Output the (x, y) coordinate of the center of the cell containing the given text.  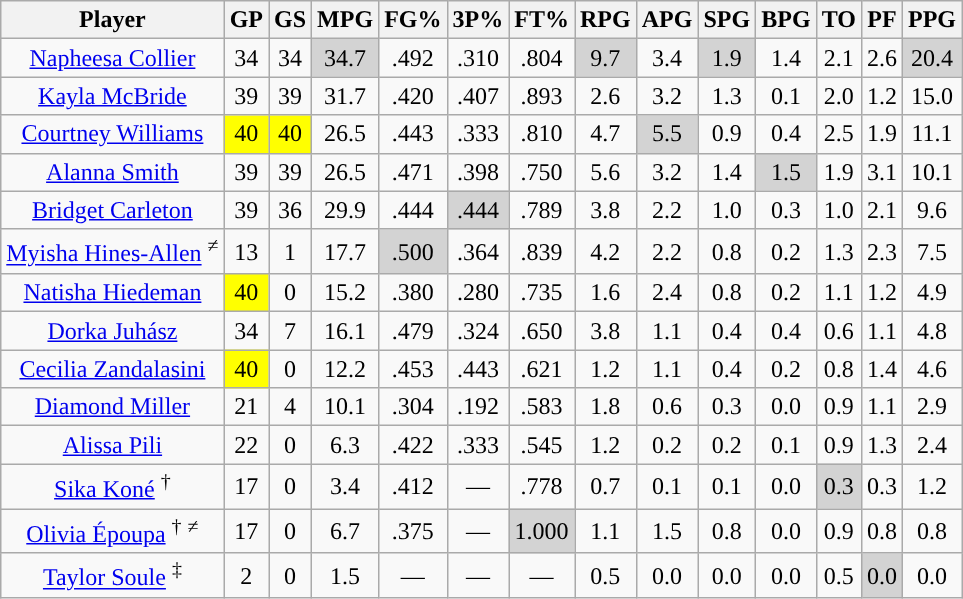
GP (246, 20)
BPG (786, 20)
6.7 (346, 532)
.471 (413, 172)
Alissa Pili (112, 445)
4.6 (932, 369)
11.1 (932, 134)
.778 (542, 486)
0.7 (605, 486)
12.2 (346, 369)
9.7 (605, 58)
Bridget Carleton (112, 210)
4 (290, 407)
15.0 (932, 96)
5.5 (667, 134)
4.9 (932, 293)
FT% (542, 20)
Sika Koné † (112, 486)
Cecilia Zandalasini (112, 369)
MPG (346, 20)
16.1 (346, 331)
.735 (542, 293)
1.6 (605, 293)
1.000 (542, 532)
36 (290, 210)
.310 (478, 58)
21 (246, 407)
7 (290, 331)
2 (246, 576)
4.8 (932, 331)
3P% (478, 20)
Player (112, 20)
Alanna Smith (112, 172)
13 (246, 252)
Olivia Époupa † ≠ (112, 532)
15.2 (346, 293)
.621 (542, 369)
Napheesa Collier (112, 58)
5.6 (605, 172)
Kayla McBride (112, 96)
Taylor Soule ‡ (112, 576)
.380 (413, 293)
SPG (727, 20)
2.5 (838, 134)
.192 (478, 407)
7.5 (932, 252)
1 (290, 252)
.324 (478, 331)
.375 (413, 532)
.893 (542, 96)
FG% (413, 20)
2.3 (882, 252)
.364 (478, 252)
.304 (413, 407)
2.9 (932, 407)
.412 (413, 486)
.545 (542, 445)
34.7 (346, 58)
Dorka Juhász (112, 331)
9.6 (932, 210)
1.8 (605, 407)
31.7 (346, 96)
.810 (542, 134)
.583 (542, 407)
.453 (413, 369)
.407 (478, 96)
.422 (413, 445)
.839 (542, 252)
2.0 (838, 96)
GS (290, 20)
29.9 (346, 210)
20.4 (932, 58)
.500 (413, 252)
RPG (605, 20)
.280 (478, 293)
4.7 (605, 134)
Courtney Williams (112, 134)
Myisha Hines-Allen ≠ (112, 252)
TO (838, 20)
Natisha Hiedeman (112, 293)
.479 (413, 331)
17.7 (346, 252)
6.3 (346, 445)
Diamond Miller (112, 407)
3.1 (882, 172)
.650 (542, 331)
.804 (542, 58)
APG (667, 20)
.789 (542, 210)
.420 (413, 96)
22 (246, 445)
PPG (932, 20)
.492 (413, 58)
.750 (542, 172)
4.2 (605, 252)
PF (882, 20)
.398 (478, 172)
